Locate the cell with the specified text and output its [X, Y] center coordinate. 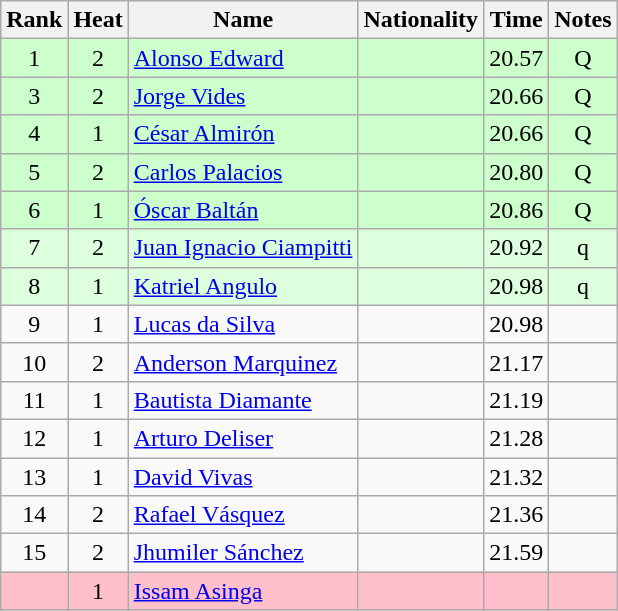
3 [34, 96]
Anderson Marquinez [243, 362]
21.59 [516, 553]
21.17 [516, 362]
21.36 [516, 515]
13 [34, 477]
8 [34, 286]
Jhumiler Sánchez [243, 553]
Rank [34, 20]
Katriel Angulo [243, 286]
21.19 [516, 400]
21.32 [516, 477]
Issam Asinga [243, 591]
14 [34, 515]
20.80 [516, 172]
Heat [98, 20]
Bautista Diamante [243, 400]
Rafael Vásquez [243, 515]
Juan Ignacio Ciampitti [243, 248]
Alonso Edward [243, 58]
4 [34, 134]
Nationality [421, 20]
Notes [583, 20]
Jorge Vides [243, 96]
11 [34, 400]
20.92 [516, 248]
Name [243, 20]
6 [34, 210]
7 [34, 248]
5 [34, 172]
21.28 [516, 438]
David Vivas [243, 477]
20.57 [516, 58]
Carlos Palacios [243, 172]
9 [34, 324]
Lucas da Silva [243, 324]
10 [34, 362]
Time [516, 20]
12 [34, 438]
Arturo Deliser [243, 438]
César Almirón [243, 134]
20.86 [516, 210]
Óscar Baltán [243, 210]
15 [34, 553]
